From the cell containing the given text, extract its center point as [x, y] coordinate. 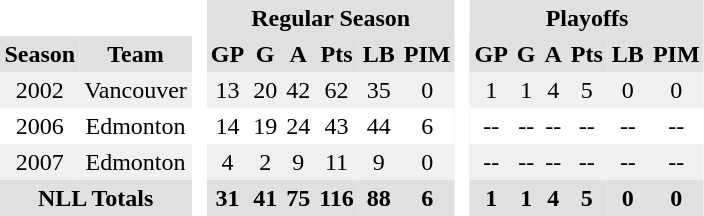
Regular Season [330, 18]
31 [227, 198]
2002 [40, 90]
NLL Totals [96, 198]
88 [378, 198]
Vancouver [136, 90]
62 [337, 90]
2 [266, 162]
41 [266, 198]
24 [298, 126]
Team [136, 54]
2006 [40, 126]
75 [298, 198]
44 [378, 126]
Season [40, 54]
13 [227, 90]
14 [227, 126]
42 [298, 90]
43 [337, 126]
35 [378, 90]
Playoffs [587, 18]
2007 [40, 162]
19 [266, 126]
116 [337, 198]
11 [337, 162]
20 [266, 90]
